Find where the given text appears and provide that cell's center as [x, y] coordinate. 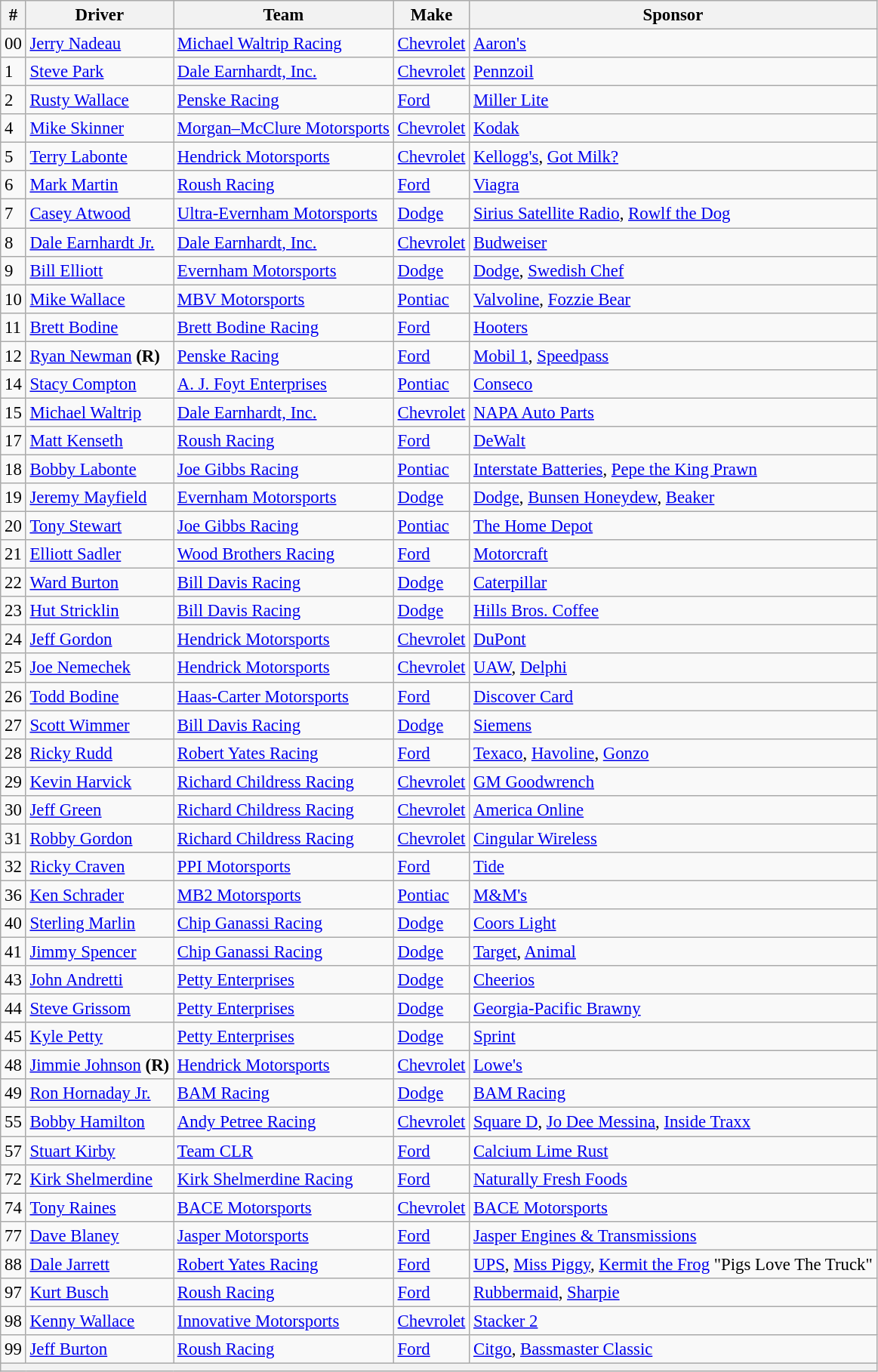
Stacker 2 [673, 1321]
Ward Burton [100, 583]
Jasper Motorsports [284, 1235]
Tony Stewart [100, 526]
Kellogg's, Got Milk? [673, 157]
72 [14, 1179]
24 [14, 640]
Conseco [673, 384]
20 [14, 526]
Cingular Wireless [673, 838]
Elliott Sadler [100, 554]
The Home Depot [673, 526]
88 [14, 1264]
Kyle Petty [100, 1037]
27 [14, 725]
Sirius Satellite Radio, Rowlf the Dog [673, 214]
45 [14, 1037]
Andy Petree Racing [284, 1122]
Kurt Busch [100, 1293]
Steve Grissom [100, 1009]
M&M's [673, 895]
Dodge, Bunsen Honeydew, Beaker [673, 498]
19 [14, 498]
1 [14, 72]
Jimmy Spencer [100, 952]
2 [14, 100]
Viagra [673, 185]
15 [14, 412]
18 [14, 469]
00 [14, 44]
Michael Waltrip Racing [284, 44]
32 [14, 867]
A. J. Foyt Enterprises [284, 384]
26 [14, 696]
Todd Bodine [100, 696]
DeWalt [673, 441]
Georgia-Pacific Brawny [673, 1009]
Naturally Fresh Foods [673, 1179]
Ron Hornaday Jr. [100, 1094]
22 [14, 583]
Mike Wallace [100, 299]
25 [14, 668]
Bobby Labonte [100, 469]
8 [14, 242]
36 [14, 895]
Ryan Newman (R) [100, 356]
Cheerios [673, 980]
Kenny Wallace [100, 1321]
Ricky Rudd [100, 753]
40 [14, 923]
44 [14, 1009]
MB2 Motorsports [284, 895]
UAW, Delphi [673, 668]
Bill Elliott [100, 270]
Dale Earnhardt Jr. [100, 242]
Ultra-Evernham Motorsports [284, 214]
99 [14, 1349]
Valvoline, Fozzie Bear [673, 299]
29 [14, 782]
21 [14, 554]
GM Goodwrench [673, 782]
Coors Light [673, 923]
Steve Park [100, 72]
DuPont [673, 640]
Kirk Shelmerdine Racing [284, 1179]
97 [14, 1293]
Jasper Engines & Transmissions [673, 1235]
17 [14, 441]
Rusty Wallace [100, 100]
John Andretti [100, 980]
Tide [673, 867]
Ken Schrader [100, 895]
PPI Motorsports [284, 867]
Calcium Lime Rust [673, 1151]
Discover Card [673, 696]
Hut Stricklin [100, 611]
Casey Atwood [100, 214]
Interstate Batteries, Pepe the King Prawn [673, 469]
Sprint [673, 1037]
41 [14, 952]
6 [14, 185]
23 [14, 611]
31 [14, 838]
11 [14, 327]
Wood Brothers Racing [284, 554]
Lowe's [673, 1065]
Sponsor [673, 15]
NAPA Auto Parts [673, 412]
4 [14, 128]
Jeff Gordon [100, 640]
Aaron's [673, 44]
Rubbermaid, Sharpie [673, 1293]
Jeremy Mayfield [100, 498]
57 [14, 1151]
# [14, 15]
10 [14, 299]
Siemens [673, 725]
5 [14, 157]
Square D, Jo Dee Messina, Inside Traxx [673, 1122]
Miller Lite [673, 100]
43 [14, 980]
Dave Blaney [100, 1235]
Stacy Compton [100, 384]
14 [14, 384]
Hills Bros. Coffee [673, 611]
Mobil 1, Speedpass [673, 356]
Kodak [673, 128]
Tony Raines [100, 1207]
Citgo, Bassmaster Classic [673, 1349]
Motorcraft [673, 554]
Jeff Burton [100, 1349]
Brett Bodine [100, 327]
74 [14, 1207]
Innovative Motorsports [284, 1321]
Make [431, 15]
Driver [100, 15]
Mike Skinner [100, 128]
Dodge, Swedish Chef [673, 270]
Pennzoil [673, 72]
Jeff Green [100, 810]
Scott Wimmer [100, 725]
49 [14, 1094]
UPS, Miss Piggy, Kermit the Frog "Pigs Love The Truck" [673, 1264]
Brett Bodine Racing [284, 327]
30 [14, 810]
Sterling Marlin [100, 923]
Ricky Craven [100, 867]
Matt Kenseth [100, 441]
9 [14, 270]
55 [14, 1122]
Team CLR [284, 1151]
Texaco, Havoline, Gonzo [673, 753]
Bobby Hamilton [100, 1122]
Kirk Shelmerdine [100, 1179]
Joe Nemechek [100, 668]
48 [14, 1065]
Michael Waltrip [100, 412]
Caterpillar [673, 583]
Budweiser [673, 242]
12 [14, 356]
MBV Motorsports [284, 299]
28 [14, 753]
Hooters [673, 327]
98 [14, 1321]
77 [14, 1235]
Robby Gordon [100, 838]
Mark Martin [100, 185]
Kevin Harvick [100, 782]
America Online [673, 810]
Terry Labonte [100, 157]
Jimmie Johnson (R) [100, 1065]
Target, Animal [673, 952]
Morgan–McClure Motorsports [284, 128]
Jerry Nadeau [100, 44]
Dale Jarrett [100, 1264]
7 [14, 214]
Haas-Carter Motorsports [284, 696]
Stuart Kirby [100, 1151]
Team [284, 15]
